For the text-containing cell, return its midpoint in (X, Y) coordinate format. 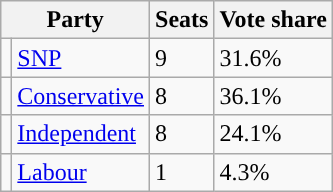
Party (76, 20)
4.3% (273, 172)
Independent (81, 134)
Conservative (81, 96)
9 (182, 58)
Labour (81, 172)
SNP (81, 58)
31.6% (273, 58)
36.1% (273, 96)
Vote share (273, 20)
1 (182, 172)
24.1% (273, 134)
Seats (182, 20)
